Scan for the cell matching the given text and deliver its (x, y) coordinate at center. 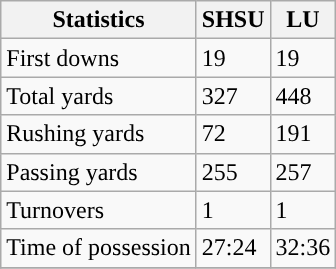
SHSU (233, 20)
Time of possession (99, 248)
Passing yards (99, 172)
LU (303, 20)
191 (303, 134)
Rushing yards (99, 134)
Statistics (99, 20)
Turnovers (99, 210)
First downs (99, 58)
Total yards (99, 96)
257 (303, 172)
255 (233, 172)
32:36 (303, 248)
448 (303, 96)
72 (233, 134)
27:24 (233, 248)
327 (233, 96)
